Pinpoint the cell where the given text exists, returning its (X, Y) midpoint coordinate. 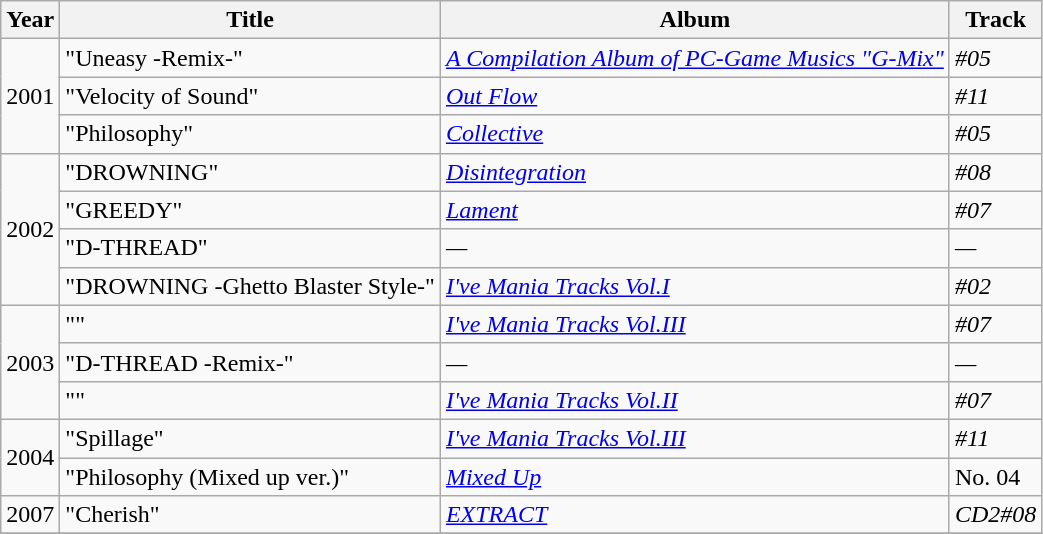
2001 (30, 96)
Disintegration (694, 172)
"DROWNING -Ghetto Blaster Style-" (250, 286)
Album (694, 20)
"Velocity of Sound" (250, 96)
Year (30, 20)
Out Flow (694, 96)
I've Mania Tracks Vol.I (694, 286)
"DROWNING" (250, 172)
Track (995, 20)
Lament (694, 210)
"Spillage" (250, 438)
2004 (30, 457)
"Philosophy" (250, 134)
"Uneasy -Remix-" (250, 58)
A Compilation Album of PC-Game Musics "G-Mix" (694, 58)
Mixed Up (694, 477)
Title (250, 20)
2007 (30, 515)
"Cherish" (250, 515)
No. 04 (995, 477)
I've Mania Tracks Vol.II (694, 400)
#02 (995, 286)
2003 (30, 362)
"D-THREAD" (250, 248)
CD2#08 (995, 515)
"Philosophy (Mixed up ver.)" (250, 477)
EXTRACT (694, 515)
Collective (694, 134)
#08 (995, 172)
"GREEDY" (250, 210)
2002 (30, 229)
"D-THREAD -Remix-" (250, 362)
